Locate the cell with the specified text and output its [X, Y] center coordinate. 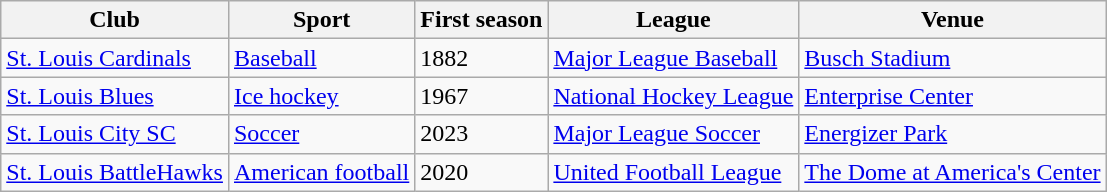
1882 [482, 58]
Club [115, 20]
League [674, 20]
Soccer [321, 134]
St. Louis Blues [115, 96]
1967 [482, 96]
Enterprise Center [952, 96]
United Football League [674, 172]
First season [482, 20]
2020 [482, 172]
Major League Baseball [674, 58]
Baseball [321, 58]
Sport [321, 20]
2023 [482, 134]
St. Louis BattleHawks [115, 172]
St. Louis Cardinals [115, 58]
Venue [952, 20]
National Hockey League [674, 96]
Busch Stadium [952, 58]
American football [321, 172]
Ice hockey [321, 96]
The Dome at America's Center [952, 172]
St. Louis City SC [115, 134]
Energizer Park [952, 134]
Major League Soccer [674, 134]
